Pinpoint the cell where the given text exists, returning its [X, Y] midpoint coordinate. 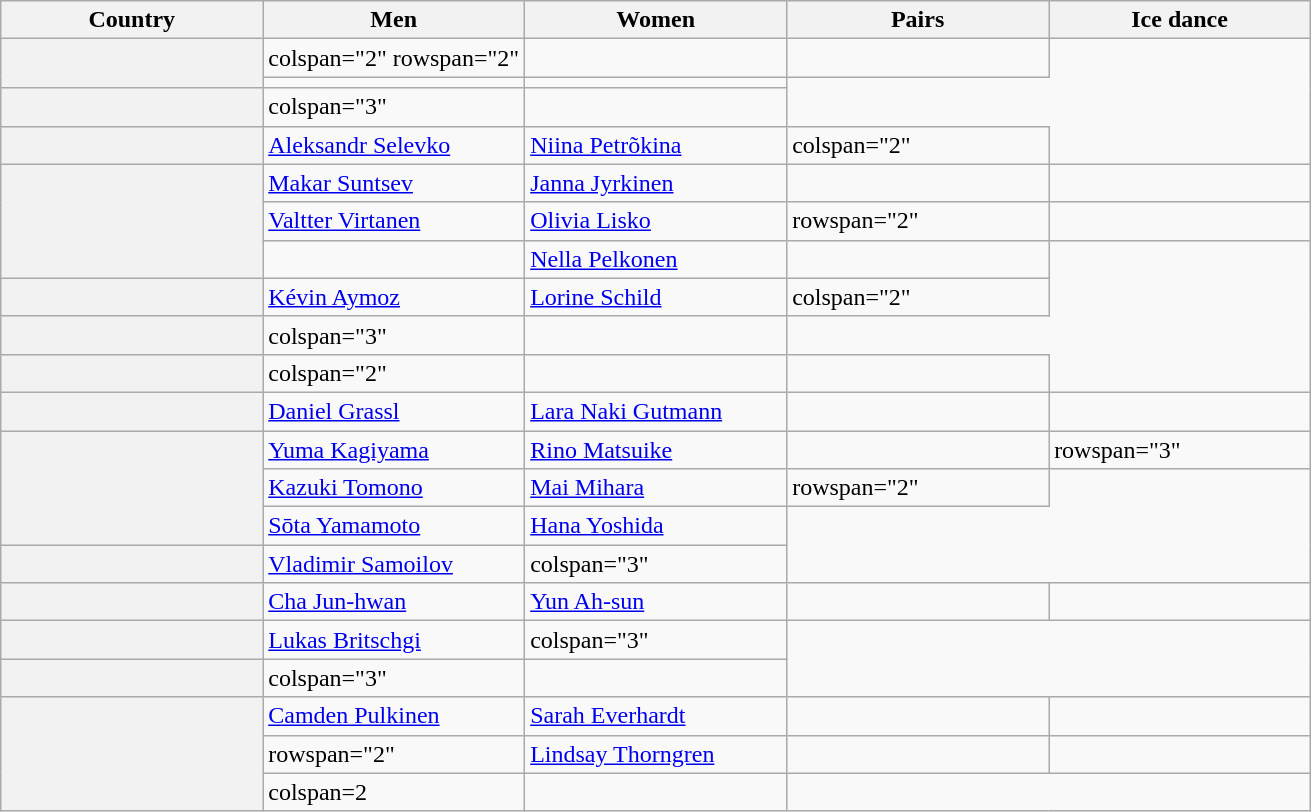
Kévin Aymoz [394, 297]
Aleksandr Selevko [394, 145]
rowspan="3" [1180, 449]
Daniel Grassl [394, 411]
Lindsay Thorngren [656, 754]
Country [132, 20]
Rino Matsuike [656, 449]
Janna Jyrkinen [656, 183]
Nella Pelkonen [656, 259]
Cha Jun-hwan [394, 602]
Hana Yoshida [656, 526]
colspan=2 [394, 792]
Vladimir Samoilov [394, 564]
Olivia Lisko [656, 221]
Camden Pulkinen [394, 716]
Makar Suntsev [394, 183]
Lorine Schild [656, 297]
Yuma Kagiyama [394, 449]
Men [394, 20]
Sarah Everhardt [656, 716]
Sōta Yamamoto [394, 526]
Niina Petrõkina [656, 145]
Valtter Virtanen [394, 221]
Kazuki Tomono [394, 488]
colspan="2" rowspan="2" [394, 58]
Lukas Britschgi [394, 640]
Women [656, 20]
Pairs [918, 20]
Yun Ah-sun [656, 602]
Lara Naki Gutmann [656, 411]
Ice dance [1180, 20]
Mai Mihara [656, 488]
